Output the (x, y) coordinate of the center of the cell containing the given text.  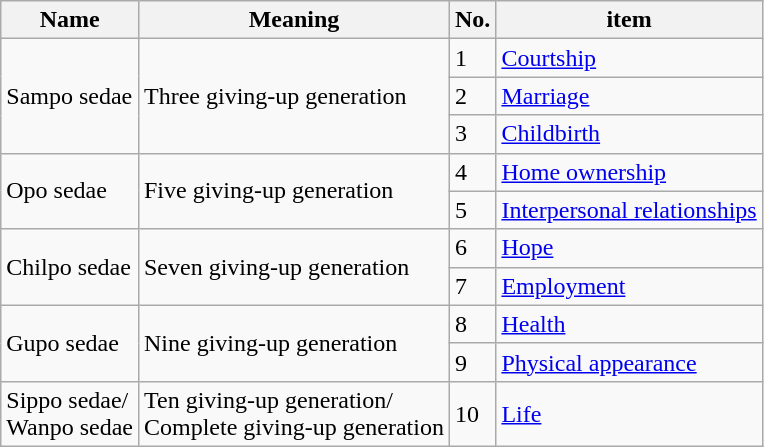
Home ownership (629, 172)
Sippo sedae/Wanpo sedae (70, 414)
Childbirth (629, 134)
Life (629, 414)
1 (472, 58)
9 (472, 362)
Health (629, 324)
Seven giving-up generation (294, 267)
5 (472, 210)
Gupo sedae (70, 343)
Three giving-up generation (294, 96)
Name (70, 20)
4 (472, 172)
Sampo sedae (70, 96)
Chilpo sedae (70, 267)
Nine giving-up generation (294, 343)
Interpersonal relationships (629, 210)
Hope (629, 248)
2 (472, 96)
Employment (629, 286)
Opo sedae (70, 191)
6 (472, 248)
Physical appearance (629, 362)
Ten giving-up generation/Complete giving-up generation (294, 414)
item (629, 20)
Five giving-up generation (294, 191)
7 (472, 286)
Courtship (629, 58)
10 (472, 414)
8 (472, 324)
Marriage (629, 96)
No. (472, 20)
Meaning (294, 20)
3 (472, 134)
